For the text-containing cell, return its midpoint in (x, y) coordinate format. 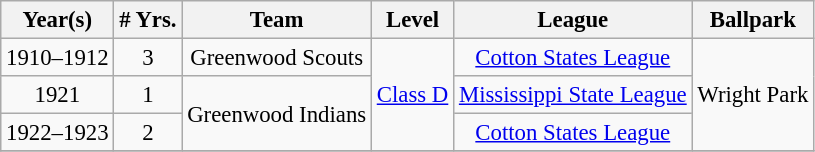
1910–1912 (58, 58)
Level (412, 20)
Class D (412, 96)
Wright Park (753, 96)
Year(s) (58, 20)
Greenwood Scouts (277, 58)
1 (148, 95)
1922–1923 (58, 133)
Greenwood Indians (277, 114)
1921 (58, 95)
League (573, 20)
# Yrs. (148, 20)
3 (148, 58)
2 (148, 133)
Ballpark (753, 20)
Team (277, 20)
Mississippi State League (573, 95)
